Output the [x, y] coordinate of the center of the cell containing the given text.  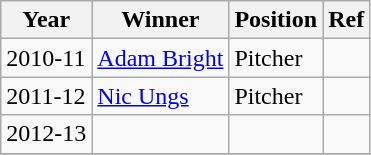
2011-12 [46, 96]
Adam Bright [160, 58]
Position [276, 20]
Year [46, 20]
2010-11 [46, 58]
Nic Ungs [160, 96]
Ref [346, 20]
2012-13 [46, 134]
Winner [160, 20]
